Output the (x, y) coordinate of the center of the cell containing the given text.  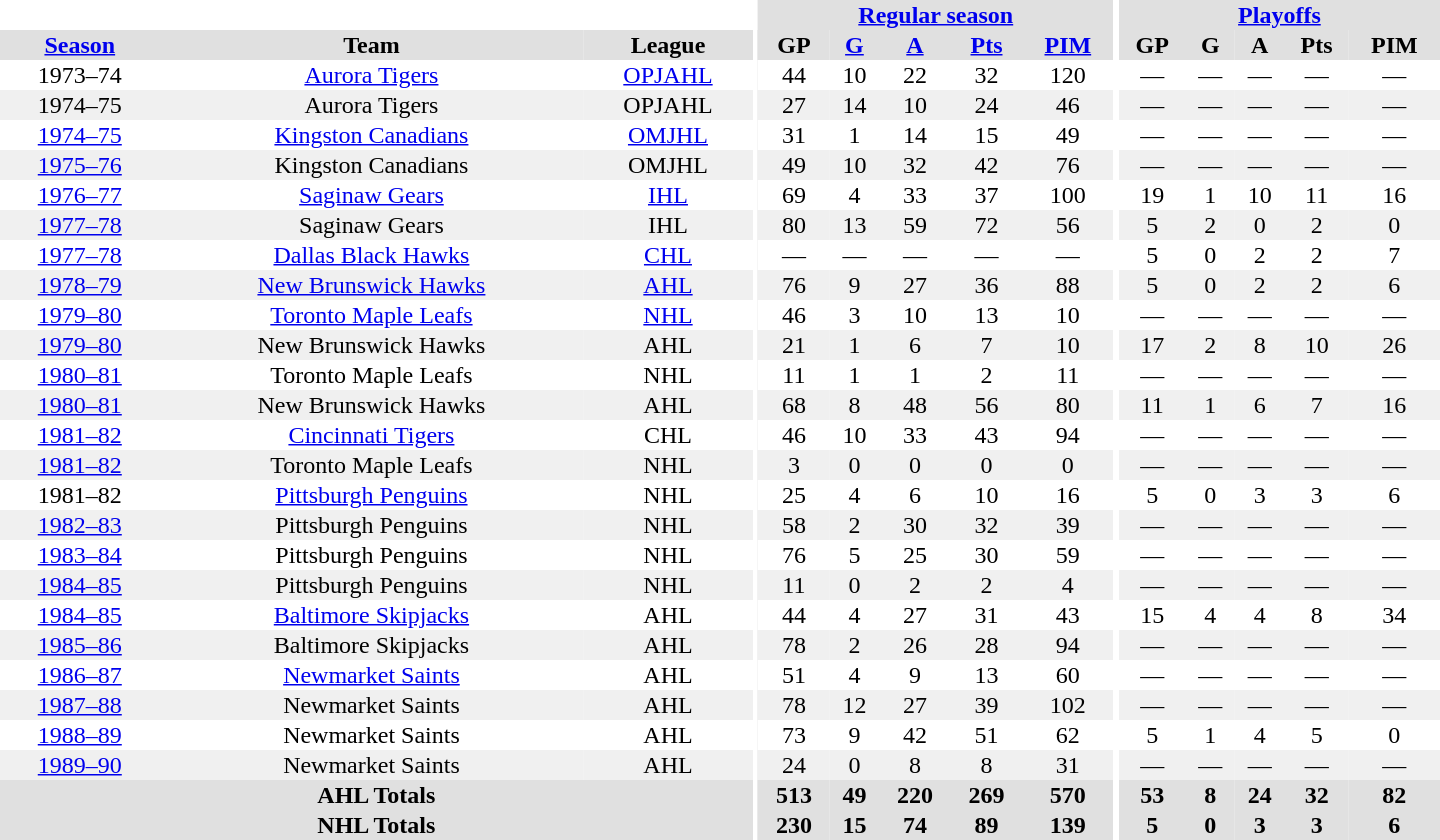
21 (794, 345)
1973–74 (80, 75)
28 (987, 645)
37 (987, 195)
220 (915, 795)
58 (794, 525)
1983–84 (80, 555)
60 (1068, 675)
72 (987, 225)
1989–90 (80, 765)
Cincinnati Tigers (372, 435)
1978–79 (80, 285)
1986–87 (80, 675)
Dallas Black Hawks (372, 255)
69 (794, 195)
62 (1068, 735)
513 (794, 795)
1975–76 (80, 165)
12 (855, 705)
269 (987, 795)
74 (915, 825)
Playoffs (1280, 15)
19 (1152, 195)
89 (987, 825)
NHL Totals (376, 825)
570 (1068, 795)
1987–88 (80, 705)
53 (1152, 795)
120 (1068, 75)
36 (987, 285)
139 (1068, 825)
230 (794, 825)
68 (794, 405)
1985–86 (80, 645)
73 (794, 735)
Season (80, 45)
48 (915, 405)
102 (1068, 705)
1976–77 (80, 195)
22 (915, 75)
1982–83 (80, 525)
17 (1152, 345)
88 (1068, 285)
100 (1068, 195)
AHL Totals (376, 795)
League (668, 45)
Team (372, 45)
34 (1394, 615)
1988–89 (80, 735)
82 (1394, 795)
Regular season (936, 15)
